Scan for the cell matching the given text and deliver its [X, Y] coordinate at center. 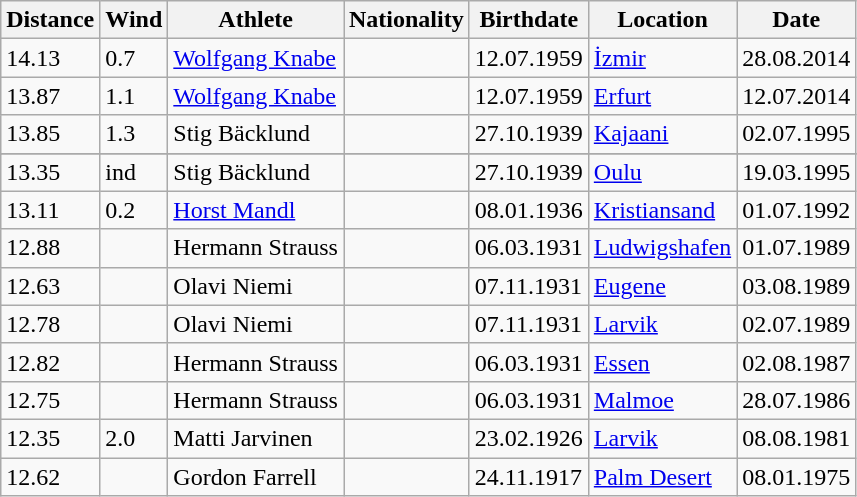
2.0 [134, 438]
01.07.1992 [796, 210]
08.01.1975 [796, 477]
Date [796, 20]
Kajaani [662, 134]
Oulu [662, 172]
Nationality [407, 20]
01.07.1989 [796, 248]
Essen [662, 362]
02.07.1989 [796, 324]
12.82 [50, 362]
12.78 [50, 324]
12.63 [50, 286]
Ludwigshafen [662, 248]
İzmir [662, 58]
02.07.1995 [796, 134]
23.02.1926 [528, 438]
Birthdate [528, 20]
02.08.1987 [796, 362]
Location [662, 20]
13.87 [50, 96]
19.03.1995 [796, 172]
Horst Mandl [256, 210]
13.35 [50, 172]
12.07.2014 [796, 96]
24.11.1917 [528, 477]
08.01.1936 [528, 210]
Athlete [256, 20]
Wind [134, 20]
12.88 [50, 248]
1.1 [134, 96]
Eugene [662, 286]
Kristiansand [662, 210]
13.11 [50, 210]
28.07.1986 [796, 400]
Malmoe [662, 400]
Erfurt [662, 96]
ind [134, 172]
08.08.1981 [796, 438]
14.13 [50, 58]
Distance [50, 20]
Gordon Farrell [256, 477]
13.85 [50, 134]
12.35 [50, 438]
Palm Desert [662, 477]
0.7 [134, 58]
03.08.1989 [796, 286]
28.08.2014 [796, 58]
12.75 [50, 400]
0.2 [134, 210]
1.3 [134, 134]
12.62 [50, 477]
Matti Jarvinen [256, 438]
